Scan for the cell matching the given text and deliver its (X, Y) coordinate at center. 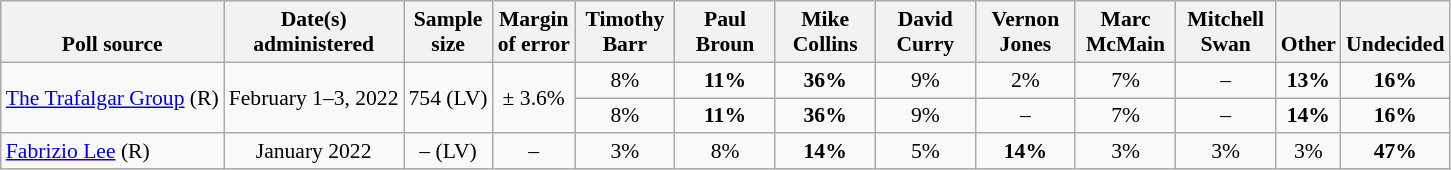
Marginof error (534, 32)
754 (LV) (448, 98)
TimothyBarr (625, 32)
Other (1308, 32)
Fabrizio Lee (R) (112, 152)
The Trafalgar Group (R) (112, 98)
VernonJones (1025, 32)
Undecided (1395, 32)
MarcMcMain (1125, 32)
January 2022 (314, 152)
– (LV) (448, 152)
Date(s)administered (314, 32)
DavidCurry (925, 32)
13% (1308, 80)
PaulBroun (725, 32)
MitchellSwan (1226, 32)
2% (1025, 80)
Samplesize (448, 32)
Poll source (112, 32)
MikeCollins (825, 32)
5% (925, 152)
February 1–3, 2022 (314, 98)
± 3.6% (534, 98)
47% (1395, 152)
